Find where the given text appears and provide that cell's center as [x, y] coordinate. 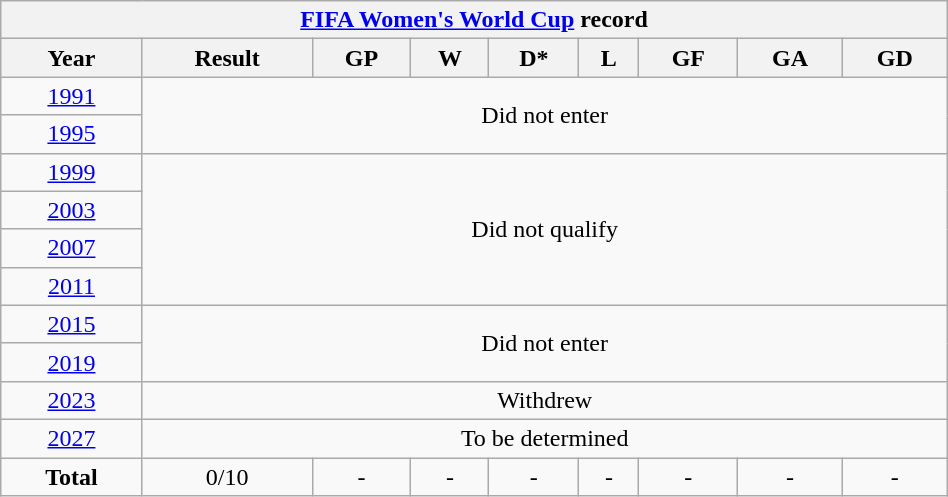
0/10 [227, 477]
Year [72, 58]
Did not qualify [544, 229]
1999 [72, 172]
2019 [72, 362]
To be determined [544, 438]
2023 [72, 400]
2015 [72, 324]
D* [534, 58]
W [450, 58]
FIFA Women's World Cup record [474, 20]
L [609, 58]
1991 [72, 96]
Total [72, 477]
GD [894, 58]
2011 [72, 286]
Withdrew [544, 400]
2027 [72, 438]
GF [688, 58]
GP [362, 58]
GA [790, 58]
1995 [72, 134]
2007 [72, 248]
Result [227, 58]
2003 [72, 210]
